From the cell containing the given text, extract its center point as [x, y] coordinate. 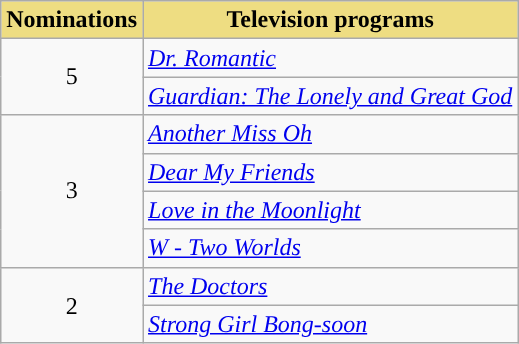
Guardian: The Lonely and Great God [330, 96]
2 [72, 305]
3 [72, 191]
Love in the Moonlight [330, 210]
Another Miss Oh [330, 134]
5 [72, 77]
Television programs [330, 20]
Strong Girl Bong-soon [330, 324]
Dr. Romantic [330, 58]
Nominations [72, 20]
The Doctors [330, 286]
W - Two Worlds [330, 248]
Dear My Friends [330, 172]
